Return [X, Y] of the center of cell containing provided text 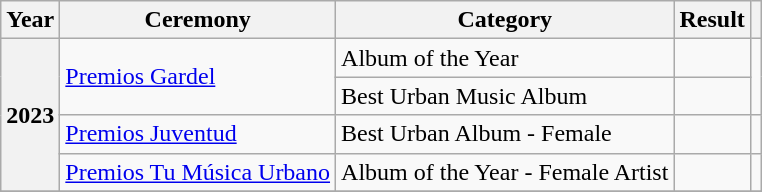
Ceremony [198, 20]
Premios Gardel [198, 77]
Category [505, 20]
Album of the Year - Female Artist [505, 172]
Best Urban Music Album [505, 96]
2023 [30, 115]
Premios Tu Música Urbano [198, 172]
Premios Juventud [198, 134]
Result [712, 20]
Album of the Year [505, 58]
Best Urban Album - Female [505, 134]
Year [30, 20]
